Return the [X, Y] coordinate for the center point of the cell that contains the specified text.  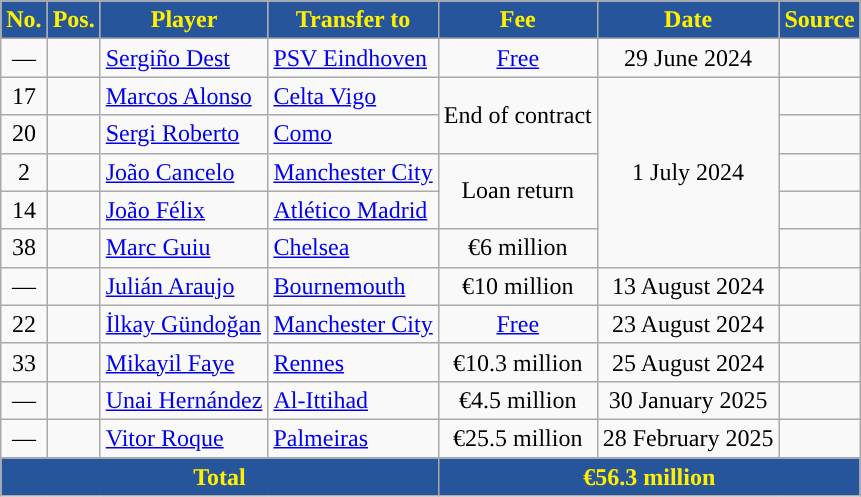
23 August 2024 [688, 324]
17 [24, 96]
25 August 2024 [688, 362]
Fee [518, 20]
28 February 2025 [688, 438]
Marc Guiu [184, 248]
Transfer to [353, 20]
Chelsea [353, 248]
Como [353, 134]
İlkay Gündoğan [184, 324]
13 August 2024 [688, 286]
Date [688, 20]
Pos. [74, 20]
20 [24, 134]
PSV Eindhoven [353, 58]
João Cancelo [184, 172]
Palmeiras [353, 438]
Source [820, 20]
Marcos Alonso [184, 96]
End of contract [518, 115]
29 June 2024 [688, 58]
Julián Araujo [184, 286]
14 [24, 210]
Celta Vigo [353, 96]
€25.5 million [518, 438]
€10.3 million [518, 362]
Player [184, 20]
22 [24, 324]
33 [24, 362]
Vitor Roque [184, 438]
Unai Hernández [184, 400]
Total [220, 477]
€6 million [518, 248]
Sergi Roberto [184, 134]
€56.3 million [649, 477]
2 [24, 172]
30 January 2025 [688, 400]
Sergiño Dest [184, 58]
€10 million [518, 286]
Rennes [353, 362]
Loan return [518, 191]
38 [24, 248]
João Félix [184, 210]
Atlético Madrid [353, 210]
No. [24, 20]
1 July 2024 [688, 172]
Al-Ittihad [353, 400]
Bournemouth [353, 286]
€4.5 million [518, 400]
Mikayil Faye [184, 362]
